Search for the cell housing the specified text and yield its (x, y) center coordinate. 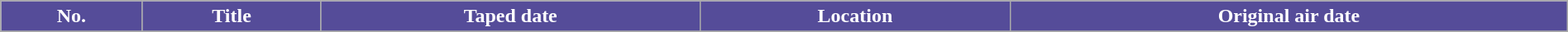
Title (232, 16)
No. (71, 16)
Taped date (510, 16)
Original air date (1289, 16)
Location (855, 16)
